Extract the [X, Y] coordinate from the center of the cell holding the provided text.  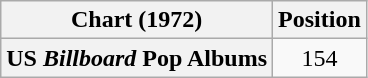
US Billboard Pop Albums [137, 58]
Position [320, 20]
Chart (1972) [137, 20]
154 [320, 58]
